Return the [X, Y] coordinate for the center point of the cell that contains the specified text.  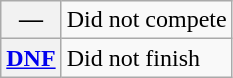
Did not compete [146, 20]
— [31, 20]
Did not finish [146, 58]
DNF [31, 58]
